Capture the cell that displays the provided text and extract its (x, y) central coordinate. 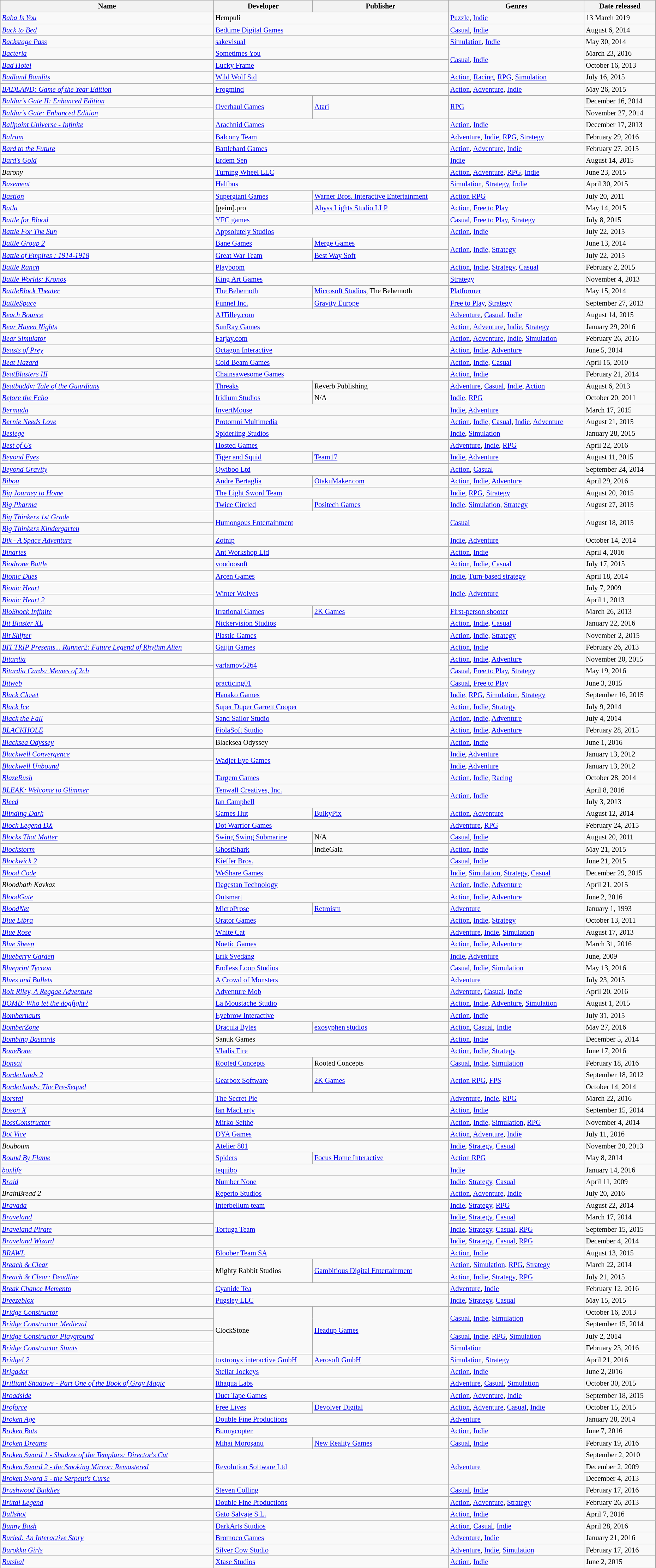
Battle Worlds: Kronos (107, 279)
August 17, 2013 (620, 933)
Bridge Constructor Medieval (107, 1324)
April 22, 2016 (620, 446)
Beach Bounce (107, 315)
Bacteria (107, 54)
Action, Indie, Strategy, RPG (516, 1277)
Big Pharma (107, 505)
Blinding Dark (107, 814)
August 12, 2014 (620, 814)
Broken Age (107, 1419)
Chainsawesome Games (331, 374)
Dracula Bytes (263, 1027)
Playboom (331, 267)
July 17, 2015 (620, 564)
Xtase Studios (331, 1562)
November 27, 2014 (620, 113)
Nickervision Studios (331, 623)
March 26, 2013 (620, 612)
Humongous Entertainment (331, 523)
Adventure, Casual, Simulation (516, 1383)
Ian MacLarty (331, 1110)
Beat Hazard (107, 362)
La Moustache Studio (331, 1003)
February 27, 2015 (620, 149)
August 13, 2015 (620, 1253)
October 13, 2011 (620, 921)
December 16, 2014 (620, 101)
Beyond Gravity (107, 469)
Burokku Girls (107, 1550)
Blocks That Matter (107, 837)
March 17, 2015 (620, 410)
Blue Rose (107, 933)
January 14, 2016 (620, 1170)
Ian Campbell (331, 802)
March 17, 2014 (620, 1217)
Blood Code (107, 873)
March 22, 2016 (620, 1099)
Indie, Simulation, Strategy, Casual (516, 873)
September 27, 2013 (620, 303)
Revolution Software Ltd (331, 1466)
BrainBread 2 (107, 1194)
Before the Echo (107, 398)
Ant Workshop Ltd (331, 553)
Simulation, Strategy, Indie (516, 184)
Devolver Digital (380, 1407)
April 11, 2009 (620, 1182)
April 20, 2016 (620, 992)
Indie, Strategy, RPG (516, 1206)
Bad Hotel (107, 66)
Cold Beam Games (331, 362)
January 28, 2014 (620, 1419)
Cyanide Tea (331, 1289)
Blackwell Convergence (107, 754)
Outsmart (331, 897)
February 24, 2015 (620, 826)
Eyebrow Interactive (331, 1015)
June 7, 2016 (620, 1431)
Number None (331, 1182)
Name (107, 6)
December 29, 2015 (620, 873)
Erik Svedäng (331, 956)
Plastic Games (331, 635)
Balrum (107, 137)
BulkyPix (380, 814)
Dot Warrior Games (331, 826)
King Art Games (331, 279)
December 2, 2009 (620, 1467)
voodoosoft (331, 564)
BioShock Infinite (107, 612)
May 14, 2015 (620, 208)
May 21, 2015 (620, 849)
Puzzle, Indie (516, 18)
Bolt Riley, A Reggae Adventure (107, 992)
Buried: An Interactive Story (107, 1538)
Orator Games (331, 921)
practicing01 (331, 683)
Warner Bros. Interactive Entertainment (380, 196)
Tortuga Team (331, 1229)
Bridge Constructor (107, 1313)
Adventure, RPG (516, 826)
June, 2009 (620, 956)
Bound By Flame (107, 1158)
February 28, 2015 (620, 730)
Black the Fall (107, 719)
Borderlands: The Pre-Sequel (107, 1087)
Dagestan Technology (331, 885)
April 18, 2014 (620, 576)
Brilliant Shadows - Part One of the Book of Gray Magic (107, 1383)
BossConstructor (107, 1122)
Battlebard Games (331, 149)
Bane Games (263, 243)
SunRay Games (331, 327)
Action, Adventure, RPG, Indie (516, 173)
June 2, 2015 (620, 1562)
Positech Games (380, 505)
Bard to the Future (107, 149)
Team17 (380, 457)
May 26, 2015 (620, 89)
May 15, 2014 (620, 291)
Gato Salvaje S.L. (331, 1514)
Noetic Games (331, 944)
sakevisual (331, 42)
Frogmind (331, 89)
BoneBone (107, 1051)
BIT.TRIP Presents... Runner2: Future Legend of Rhythm Alien (107, 647)
October 28, 2014 (620, 778)
July 20, 2016 (620, 1194)
Swing Swing Submarine (263, 837)
Batla (107, 208)
BattleSpace (107, 303)
Indie, Turn-based strategy (516, 576)
Broforce (107, 1407)
January 1, 1993 (620, 909)
August 22, 2014 (620, 1206)
Blues and Bullets (107, 980)
Bravada (107, 1206)
Indie, RPG, Simulation, Strategy (516, 695)
Baba Is You (107, 18)
Action, Simulation, RPG, Strategy (516, 1265)
June 1, 2016 (620, 742)
Ballpoint Universe - Infinite (107, 125)
Balcony Team (331, 137)
Braveland Pirate (107, 1229)
Bionic Dues (107, 576)
Breach & Clear (107, 1265)
BeatBlasters III (107, 374)
Indie, Simulation, Strategy (516, 505)
Tenwall Creatives, Inc. (331, 790)
July 16, 2015 (620, 77)
Stellar Jockeys (331, 1372)
Badland Bandits (107, 77)
Back to Bed (107, 30)
Bionic Heart (107, 588)
April 8, 2016 (620, 790)
Broken Sword 5 - the Serpent's Curse (107, 1479)
OtakuMaker.com (380, 481)
Reverb Publishing (380, 386)
November 4, 2014 (620, 1122)
Steven Colling (331, 1490)
Brütal Legend (107, 1502)
Bleed (107, 802)
IndieGala (380, 849)
Indie, Simulation (516, 434)
Borstal (107, 1099)
InvertMouse (331, 410)
February 26, 2016 (620, 339)
Gearbox Software (263, 1080)
Black Ice (107, 707)
July 23, 2015 (620, 980)
Blackwell Unbound (107, 766)
August 20, 2015 (620, 493)
Spiders (263, 1158)
Binaries (107, 553)
Braveland (107, 1217)
Brigador (107, 1372)
Andre Bertaglia (263, 481)
August 6, 2013 (620, 386)
BOMB: Who let the dogfight? (107, 1003)
Funnel Inc. (263, 303)
May 15, 2015 (620, 1301)
June 13, 2014 (620, 243)
Bridge! 2 (107, 1360)
The Behemoth (263, 291)
13 March 2019 (620, 18)
Action, Racing, RPG, Simulation (516, 77)
July 9, 2014 (620, 707)
Big Journey to Home (107, 493)
Casual, Free to Play (516, 683)
November 2, 2015 (620, 635)
November 4, 2013 (620, 279)
Appsolutely Studios (331, 232)
September 24, 2014 (620, 469)
Braveland Wizard (107, 1241)
Wild Wolf Std (331, 77)
Arcen Games (331, 576)
Bloodbath Kavkaz (107, 885)
Bitweb (107, 683)
May 30, 2014 (620, 42)
Mirko Seithe (331, 1122)
Games Hut (263, 814)
Action, Adventure, Indie, Simulation (516, 339)
October 15, 2015 (620, 1407)
July 4, 2014 (620, 719)
Developer (263, 6)
July 3, 2013 (620, 802)
August 18, 2015 (620, 523)
Blockstorm (107, 849)
Besiege (107, 434)
Bear Simulator (107, 339)
Braid (107, 1182)
Barony (107, 173)
December 5, 2014 (620, 1039)
July 11, 2016 (620, 1134)
Broken Dreams (107, 1443)
Battle Ranch (107, 267)
GhostShark (263, 849)
Spiderling Studios (331, 434)
New Reality Games (380, 1443)
September 2, 2010 (620, 1455)
July 31, 2015 (620, 1015)
Arachnid Games (331, 125)
Bermuda (107, 410)
Strategy (516, 279)
February 21, 2014 (620, 374)
Bedtime Digital Games (331, 30)
June 21, 2015 (620, 861)
Bitardia Cards: Memes of 2ch (107, 671)
Boson X (107, 1110)
Simulation (516, 1348)
October 30, 2015 (620, 1383)
The Light Sword Team (331, 493)
Casual, Indie, RPG, Simulation (516, 1336)
toxtronyx interactive GmbH (263, 1360)
BattleBlock Theater (107, 291)
April 21, 2015 (620, 885)
Broken Sword 1 - Shadow of the Templars: Director's Cut (107, 1455)
Battle of Empires : 1914-1918 (107, 255)
Blueberry Garden (107, 956)
Simulation, Strategy (516, 1360)
June 5, 2014 (620, 350)
Battle for Blood (107, 220)
December 4, 2013 (620, 1479)
June 23, 2015 (620, 173)
Bombernauts (107, 1015)
Overhaul Games (263, 107)
September 18, 2012 (620, 1075)
July 8, 2015 (620, 220)
Breach & Clear: Deadline (107, 1277)
Hempuli (331, 18)
Beasts of Prey (107, 350)
Bromoco Games (331, 1538)
Beyond Eyes (107, 457)
First-person shooter (516, 612)
Blue Libra (107, 921)
Broken Sword 2 - the Smoking Mirror: Remastered (107, 1467)
February 29, 2016 (620, 137)
August 27, 2015 (620, 505)
Action, Adventure, Indie, Strategy (516, 327)
White Cat (331, 933)
April 28, 2016 (620, 1526)
July 20, 2011 (620, 196)
Winter Wolves (331, 594)
Bit Blaster XL (107, 623)
February 18, 2016 (620, 1063)
July 2, 2014 (620, 1336)
Adventure Mob (331, 992)
August 11, 2015 (620, 457)
December 17, 2013 (620, 125)
Bloober Team SA (331, 1253)
BLACKHOLE (107, 730)
April 21, 2016 (620, 1360)
AJTilley.com (331, 315)
Biodrone Battle (107, 564)
Action, Indie, Simulation, RPG (516, 1122)
Best of Us (107, 446)
Action, Indie, Casual, Indie, Adventure (516, 422)
January 22, 2016 (620, 623)
April 1, 2013 (620, 600)
Big Thinkers 1st Grade (107, 517)
April 29, 2016 (620, 481)
September 18, 2015 (620, 1395)
Bionic Heart 2 (107, 600)
Twice Circled (263, 505)
May 8, 2014 (620, 1158)
March 23, 2016 (620, 54)
September 15, 2015 (620, 1229)
Action, Adventure (516, 814)
August 1, 2015 (620, 1003)
Retroism (380, 909)
Zotnip (331, 541)
Adventure, Indie, RPG, Strategy (516, 137)
Endless Loop Studios (331, 968)
Bear Haven Nights (107, 327)
March 31, 2016 (620, 944)
BADLAND: Game of the Year Edition (107, 89)
Microsoft Studios, The Behemoth (380, 291)
Sometimes You (331, 54)
DarkArts Studios (331, 1526)
Bonsai (107, 1063)
Octagon Interactive (331, 350)
April 30, 2015 (620, 184)
BLEAK: Welcome to Glimmer (107, 790)
WeShare Games (331, 873)
Gambitious Digital Entertainment (380, 1271)
Ithaqua Labs (331, 1383)
Halfbus (331, 184)
Date released (620, 6)
Action, Indie, Adventure, Simulation (516, 1003)
Irrational Games (263, 612)
May 13, 2016 (620, 968)
Pugsley LLC (331, 1301)
June 3, 2015 (620, 683)
Action, Casual (516, 469)
Bullshot (107, 1514)
June 17, 2016 (620, 1051)
Atelier 801 (331, 1146)
varlamov5264 (331, 665)
Supergiant Games (263, 196)
Publisher (380, 6)
Iridium Studios (263, 398)
Wadjet Eye Games (331, 760)
Breezeblox (107, 1301)
August 20, 2011 (620, 837)
Baldur's Gate II: Enhanced Edition (107, 101)
Great War Team (263, 255)
boxlife (107, 1170)
Platformer (516, 291)
February 23, 2016 (620, 1348)
Targem Games (331, 778)
Mighty Rabbit Studios (263, 1271)
Battle Group 2 (107, 243)
Black Closet (107, 695)
Battle For The Sun (107, 232)
Threaks (263, 386)
Tiger and Squid (263, 457)
April 15, 2010 (620, 362)
ClockStone (263, 1330)
March 22, 2014 (620, 1265)
Bik - A Space Adventure (107, 541)
Aerosoft GmbH (380, 1360)
August 21, 2015 (620, 422)
November 20, 2015 (620, 659)
Farjay.com (331, 339)
Protomni Multimedia (331, 422)
December 4, 2014 (620, 1241)
July 7, 2009 (620, 588)
RPG (516, 107)
Broadside (107, 1395)
BloodGate (107, 897)
Headup Games (380, 1330)
October 20, 2011 (620, 398)
Abyss Lights Studio LLP (380, 208)
Free to Play, Strategy (516, 303)
BlazeRush (107, 778)
Duct Tape Games (331, 1395)
tequibo (331, 1170)
Bridge Constructor Playground (107, 1336)
Action, Free to Play (516, 208)
Action, Indie, Racing (516, 778)
Blueprint Tycoon (107, 968)
Erdem Sen (331, 161)
February 2, 2015 (620, 267)
Bitardia (107, 659)
Focus Home Interactive (380, 1158)
The Secret Pie (331, 1099)
Action, Indie, Strategy, Casual (516, 267)
Block Legend DX (107, 826)
Bridge Constructor Stunts (107, 1348)
Atari (380, 107)
Lucky Frame (331, 66)
Bunny Bash (107, 1526)
February 19, 2016 (620, 1443)
Butsbal (107, 1562)
Vladis Fire (331, 1051)
Break Chance Memento (107, 1289)
Blockwick 2 (107, 861)
Mihai Moroșanu (263, 1443)
Bunnycopter (331, 1431)
Beatbuddy: Tale of the Guardians (107, 386)
February 12, 2016 (620, 1289)
Bombing Bastards (107, 1039)
Super Duper Garrett Cooper (331, 707)
Blue Sheep (107, 944)
Reperio Studios (331, 1194)
Action, Adventure, Strategy (516, 1502)
Gaijin Games (331, 647)
Baldur's Gate: Enhanced Edition (107, 113)
Adventure, Casual, Indie, Action (516, 386)
Bastion (107, 196)
May 19, 2016 (620, 671)
Silver Cow Studio (331, 1550)
Simulation, Indie (516, 42)
A Crowd of Monsters (331, 980)
Free Lives (263, 1407)
Best Way Soft (380, 255)
Sanuk Games (331, 1039)
[geim].pro (263, 208)
Merge Games (380, 243)
Brushwood Buddies (107, 1490)
Kieffer Bros. (331, 861)
January 29, 2016 (620, 327)
Basement (107, 184)
Genres (516, 6)
DYA Games (331, 1134)
Bot Vice (107, 1134)
Casual (516, 523)
April 4, 2016 (620, 553)
Bit Shifter (107, 635)
May 27, 2016 (620, 1027)
Bouboum (107, 1146)
BloodNet (107, 909)
Sand Sailor Studio (331, 719)
Bard's Gold (107, 161)
Broken Bots (107, 1431)
November 20, 2013 (620, 1146)
September 16, 2015 (620, 695)
August 6, 2014 (620, 30)
Indie, RPG (516, 398)
BRAWL (107, 1253)
BomberZone (107, 1027)
Indie, RPG, Strategy (516, 493)
Borderlands 2 (107, 1075)
MicroProse (263, 909)
January 21, 2016 (620, 1538)
Interbellum team (331, 1206)
July 21, 2015 (620, 1277)
Hanako Games (331, 695)
Bibou (107, 481)
Turning Wheel LLC (331, 173)
Backstage Pass (107, 42)
Gravity Europe (380, 303)
Bernie Needs Love (107, 422)
Action RPG, FPS (516, 1080)
Hosted Games (331, 446)
April 7, 2016 (620, 1514)
YFC games (331, 220)
exosyphen studios (380, 1027)
Qwiboo Ltd (331, 469)
Action, Adventure, Casual, Indie (516, 1407)
January 28, 2015 (620, 434)
FiolaSoft Studio (331, 730)
Big Thinkers Kindergarten (107, 529)
